Locate the cell with the specified text and output its (x, y) center coordinate. 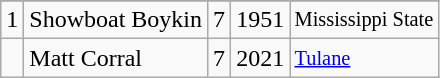
2021 (260, 58)
Mississippi State (364, 20)
Showboat Boykin (116, 20)
1951 (260, 20)
Tulane (364, 58)
1 (12, 20)
Matt Corral (116, 58)
